Output the (x, y) coordinate of the center of the cell containing the given text.  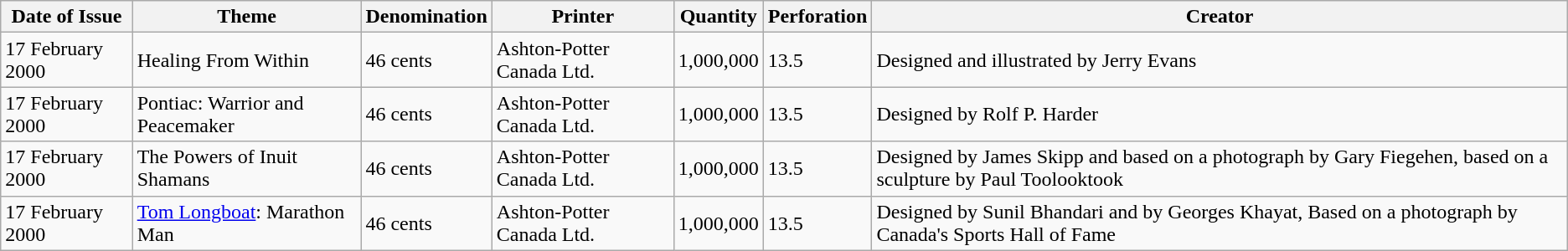
Designed and illustrated by Jerry Evans (1220, 60)
Designed by Rolf P. Harder (1220, 114)
The Powers of Inuit Shamans (246, 169)
Healing From Within (246, 60)
Denomination (426, 17)
Theme (246, 17)
Printer (583, 17)
Creator (1220, 17)
Pontiac: Warrior and Peacemaker (246, 114)
Tom Longboat: Marathon Man (246, 223)
Date of Issue (67, 17)
Quantity (719, 17)
Designed by Sunil Bhandari and by Georges Khayat, Based on a photograph by Canada's Sports Hall of Fame (1220, 223)
Designed by James Skipp and based on a photograph by Gary Fiegehen, based on a sculpture by Paul Toolooktook (1220, 169)
Perforation (818, 17)
